Return the [x, y] coordinate for the center point of the cell that contains the specified text.  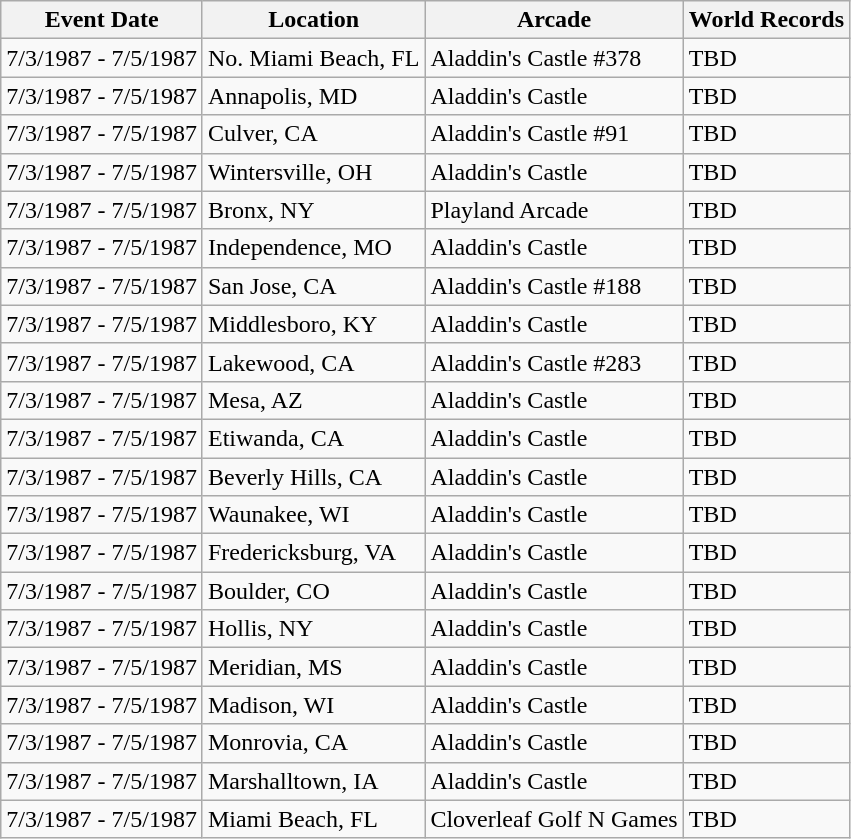
Etiwanda, CA [313, 438]
Culver, CA [313, 134]
Aladdin's Castle #378 [554, 58]
Event Date [102, 20]
Hollis, NY [313, 629]
Middlesboro, KY [313, 324]
Location [313, 20]
Madison, WI [313, 705]
Lakewood, CA [313, 362]
San Jose, CA [313, 286]
Playland Arcade [554, 210]
Arcade [554, 20]
Meridian, MS [313, 667]
Miami Beach, FL [313, 819]
Aladdin's Castle #283 [554, 362]
Fredericksburg, VA [313, 553]
Beverly Hills, CA [313, 477]
Cloverleaf Golf N Games [554, 819]
Marshalltown, IA [313, 781]
Aladdin's Castle #91 [554, 134]
Annapolis, MD [313, 96]
Waunakee, WI [313, 515]
No. Miami Beach, FL [313, 58]
Wintersville, OH [313, 172]
Monrovia, CA [313, 743]
World Records [766, 20]
Bronx, NY [313, 210]
Aladdin's Castle #188 [554, 286]
Independence, MO [313, 248]
Boulder, CO [313, 591]
Mesa, AZ [313, 400]
